Locate the cell with the specified text and output its (X, Y) center coordinate. 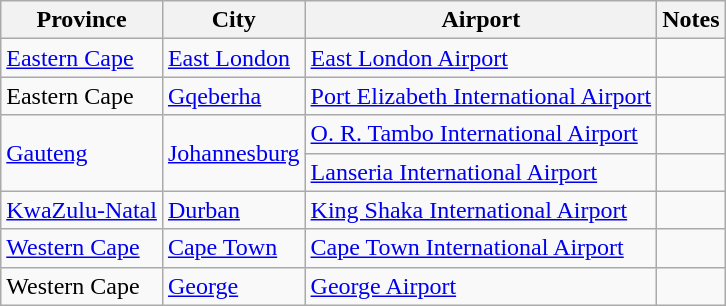
Lanseria International Airport (481, 172)
Johannesburg (234, 153)
Notes (691, 20)
Gauteng (82, 153)
Province (82, 20)
East London Airport (481, 58)
City (234, 20)
Cape Town (234, 248)
Port Elizabeth International Airport (481, 96)
O. R. Tambo International Airport (481, 134)
George Airport (481, 286)
Cape Town International Airport (481, 248)
George (234, 286)
Airport (481, 20)
KwaZulu-Natal (82, 210)
King Shaka International Airport (481, 210)
East London (234, 58)
Gqeberha (234, 96)
Durban (234, 210)
